Pinpoint the cell where the given text exists, returning its [x, y] midpoint coordinate. 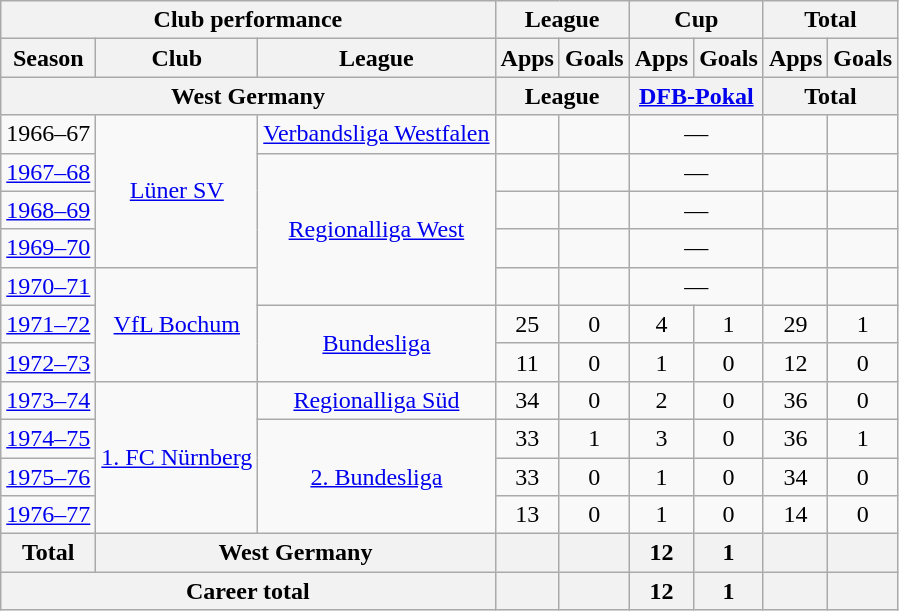
2. Bundesliga [376, 476]
Regionalliga West [376, 229]
1973–74 [48, 400]
Cup [696, 20]
1971–72 [48, 324]
Season [48, 58]
13 [527, 515]
14 [795, 515]
DFB-Pokal [696, 96]
Lüner SV [177, 191]
1966–67 [48, 134]
25 [527, 324]
3 [661, 438]
1974–75 [48, 438]
1967–68 [48, 172]
4 [661, 324]
1. FC Nürnberg [177, 457]
29 [795, 324]
1969–70 [48, 248]
Verbandsliga Westfalen [376, 134]
VfL Bochum [177, 324]
Bundesliga [376, 343]
Regionalliga Süd [376, 400]
Career total [248, 591]
2 [661, 400]
1975–76 [48, 477]
Club [177, 58]
Club performance [248, 20]
1976–77 [48, 515]
11 [527, 362]
1972–73 [48, 362]
1970–71 [48, 286]
1968–69 [48, 210]
